Identify which cell holds the provided text, then report its (X, Y) central coordinate. 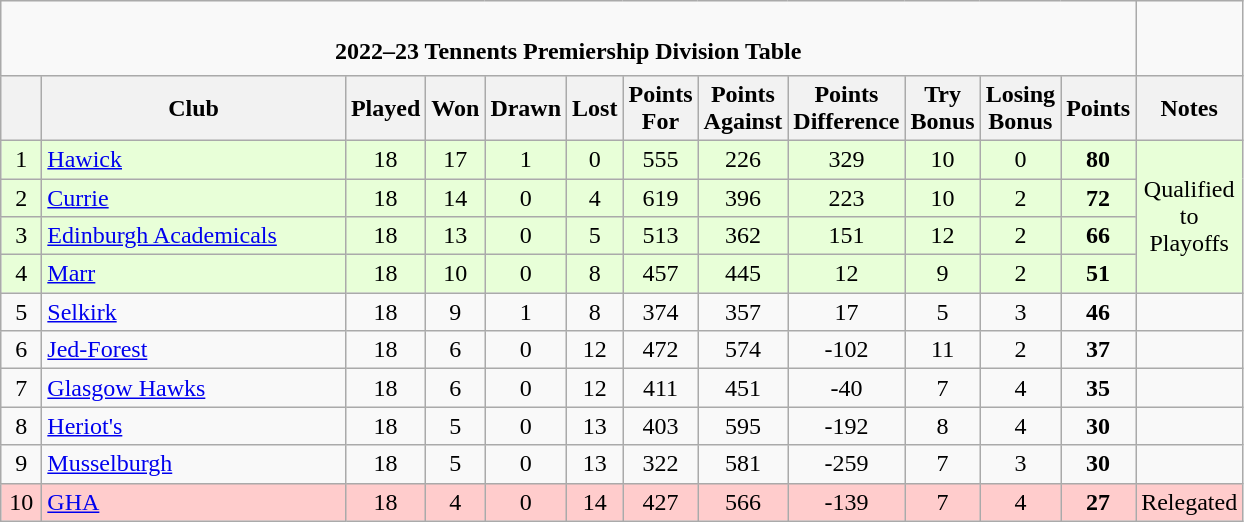
-192 (846, 426)
-259 (846, 464)
Club (194, 108)
-102 (846, 350)
Played (385, 108)
595 (743, 426)
-40 (846, 388)
Won (456, 108)
374 (660, 312)
66 (1098, 236)
427 (660, 502)
Heriot's (194, 426)
451 (743, 388)
322 (660, 464)
GHA (194, 502)
Hawick (194, 159)
457 (660, 274)
51 (1098, 274)
Relegated (1190, 502)
Losing Bonus (1020, 108)
-139 (846, 502)
11 (942, 350)
329 (846, 159)
357 (743, 312)
396 (743, 197)
Try Bonus (942, 108)
Qualified to Playoffs (1190, 216)
Notes (1190, 108)
Marr (194, 274)
362 (743, 236)
555 (660, 159)
Selkirk (194, 312)
Glasgow Hawks (194, 388)
619 (660, 197)
411 (660, 388)
581 (743, 464)
Drawn (526, 108)
Points For (660, 108)
37 (1098, 350)
27 (1098, 502)
35 (1098, 388)
46 (1098, 312)
574 (743, 350)
Lost (595, 108)
472 (660, 350)
Points Difference (846, 108)
Edinburgh Academicals (194, 236)
513 (660, 236)
566 (743, 502)
72 (1098, 197)
80 (1098, 159)
Points Against (743, 108)
403 (660, 426)
Musselburgh (194, 464)
226 (743, 159)
223 (846, 197)
Jed-Forest (194, 350)
Points (1098, 108)
Currie (194, 197)
151 (846, 236)
445 (743, 274)
